Scan for the cell matching the given text and deliver its [x, y] coordinate at center. 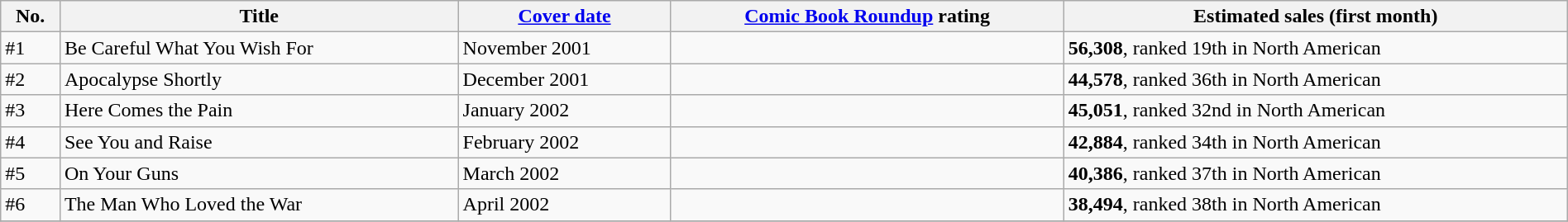
40,386, ranked 37th in North American [1315, 173]
#6 [31, 205]
44,578, ranked 36th in North American [1315, 79]
Title [259, 17]
#3 [31, 111]
The Man Who Loved the War [259, 205]
November 2001 [564, 48]
#1 [31, 48]
45,051, ranked 32nd in North American [1315, 111]
No. [31, 17]
56,308, ranked 19th in North American [1315, 48]
#4 [31, 142]
Cover date [564, 17]
Apocalypse Shortly [259, 79]
#2 [31, 79]
December 2001 [564, 79]
42,884, ranked 34th in North American [1315, 142]
38,494, ranked 38th in North American [1315, 205]
January 2002 [564, 111]
February 2002 [564, 142]
Be Careful What You Wish For [259, 48]
March 2002 [564, 173]
Here Comes the Pain [259, 111]
April 2002 [564, 205]
On Your Guns [259, 173]
See You and Raise [259, 142]
Comic Book Roundup rating [867, 17]
#5 [31, 173]
Estimated sales (first month) [1315, 17]
